From the cell containing the given text, extract its center point as (X, Y) coordinate. 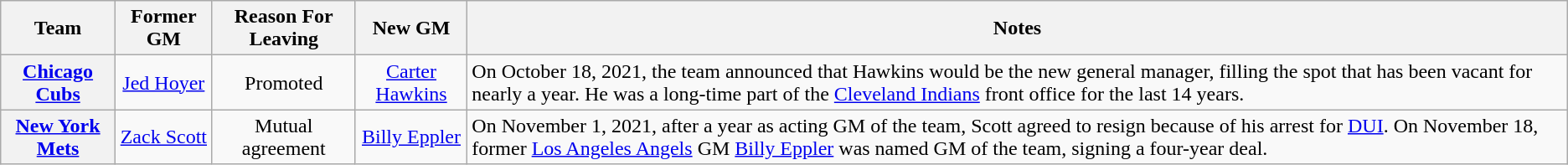
Notes (1017, 28)
Reason For Leaving (283, 28)
Chicago Cubs (59, 82)
Billy Eppler (411, 137)
Zack Scott (163, 137)
New York Mets (59, 137)
Former GM (163, 28)
New GM (411, 28)
Promoted (283, 82)
Mutual agreement (283, 137)
Jed Hoyer (163, 82)
Team (59, 28)
Carter Hawkins (411, 82)
